Output the [x, y] coordinate of the center of the cell containing the given text.  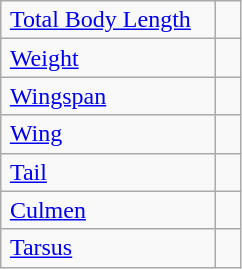
Total Body Length [108, 20]
Tarsus [108, 248]
Wing [108, 134]
Weight [108, 58]
Tail [108, 172]
Culmen [108, 210]
Wingspan [108, 96]
